Pinpoint the cell where the given text exists, returning its [x, y] midpoint coordinate. 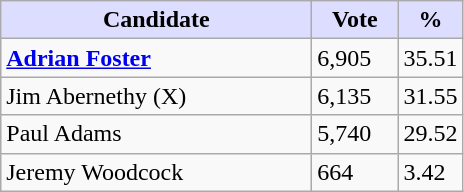
6,135 [355, 96]
Jim Abernethy (X) [156, 96]
Candidate [156, 20]
Jeremy Woodcock [156, 172]
3.42 [430, 172]
Paul Adams [156, 134]
Adrian Foster [156, 58]
664 [355, 172]
31.55 [430, 96]
5,740 [355, 134]
6,905 [355, 58]
Vote [355, 20]
35.51 [430, 58]
29.52 [430, 134]
% [430, 20]
